Find where the given text appears and provide that cell's center as (x, y) coordinate. 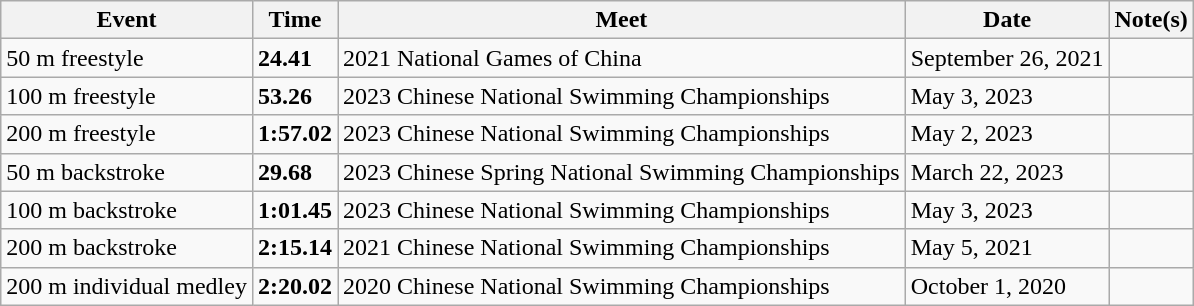
2:15.14 (294, 248)
May 5, 2021 (1007, 248)
1:57.02 (294, 134)
50 m freestyle (127, 58)
24.41 (294, 58)
200 m individual medley (127, 286)
200 m backstroke (127, 248)
March 22, 2023 (1007, 172)
September 26, 2021 (1007, 58)
50 m backstroke (127, 172)
2020 Chinese National Swimming Championships (622, 286)
Date (1007, 20)
Note(s) (1151, 20)
May 2, 2023 (1007, 134)
200 m freestyle (127, 134)
53.26 (294, 96)
29.68 (294, 172)
1:01.45 (294, 210)
Time (294, 20)
2023 Chinese Spring National Swimming Championships (622, 172)
Event (127, 20)
100 m freestyle (127, 96)
2021 Chinese National Swimming Championships (622, 248)
100 m backstroke (127, 210)
2021 National Games of China (622, 58)
2:20.02 (294, 286)
October 1, 2020 (1007, 286)
Meet (622, 20)
